Determine the (X, Y) coordinate at the center of the cell enclosing the given text.  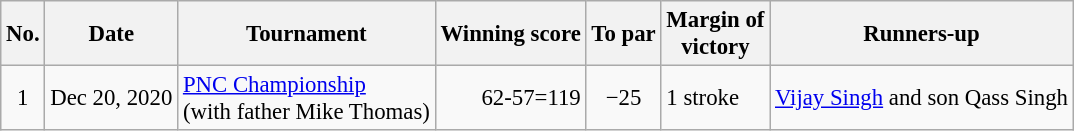
Runners-up (922, 34)
Dec 20, 2020 (112, 98)
Margin ofvictory (716, 34)
Date (112, 34)
−25 (624, 98)
Winning score (510, 34)
1 stroke (716, 98)
To par (624, 34)
62-57=119 (510, 98)
Vijay Singh and son Qass Singh (922, 98)
1 (23, 98)
No. (23, 34)
Tournament (307, 34)
PNC Championship(with father Mike Thomas) (307, 98)
